Search for the cell housing the specified text and yield its [X, Y] center coordinate. 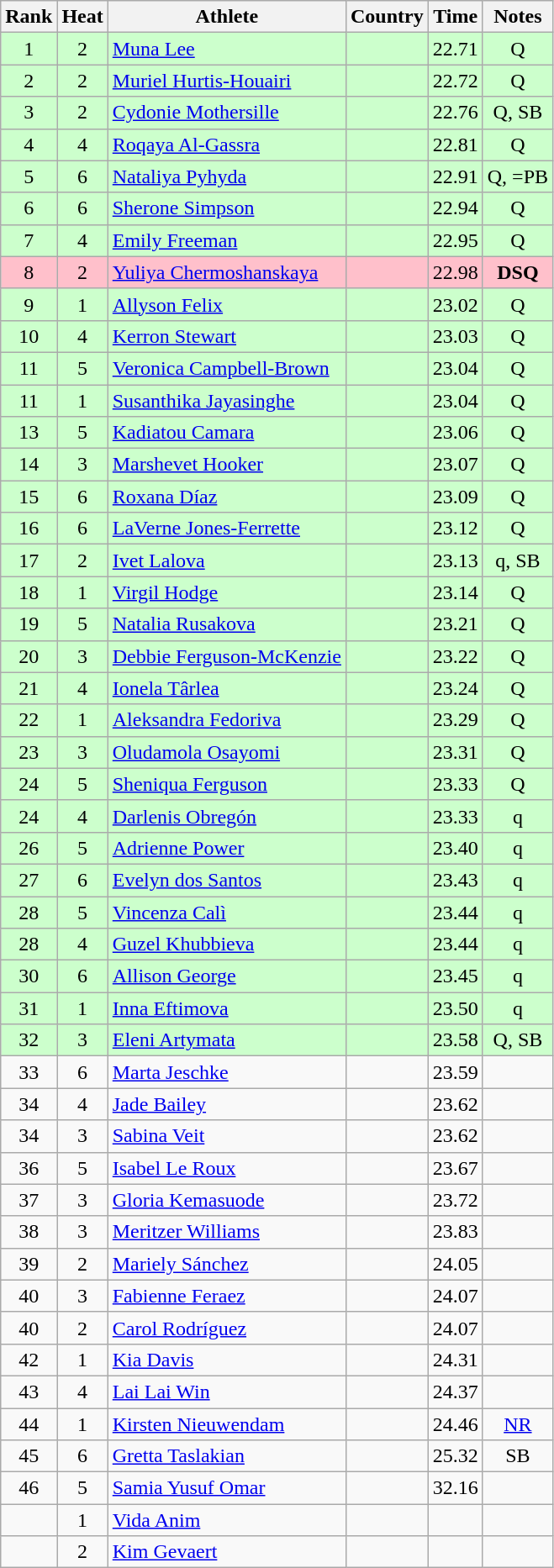
q, SB [518, 560]
23.43 [456, 880]
26 [29, 848]
23.40 [456, 848]
36 [29, 1168]
DSQ [518, 272]
Meritzer Williams [227, 1232]
22.71 [456, 49]
22.72 [456, 81]
16 [29, 529]
30 [29, 976]
22.81 [456, 145]
23.67 [456, 1168]
Allison George [227, 976]
43 [29, 1392]
23.13 [456, 560]
23 [29, 752]
Time [456, 17]
Muriel Hurtis-Houairi [227, 81]
15 [29, 497]
Adrienne Power [227, 848]
22 [29, 720]
Country [387, 17]
23.72 [456, 1200]
Allyson Felix [227, 304]
23.06 [456, 433]
23.02 [456, 304]
Sheniqua Ferguson [227, 784]
23.07 [456, 465]
Evelyn dos Santos [227, 880]
Aleksandra Fedoriva [227, 720]
Heat [82, 17]
Darlenis Obregón [227, 816]
33 [29, 1072]
Ivet Lalova [227, 560]
24.37 [456, 1392]
23.29 [456, 720]
38 [29, 1232]
Marshevet Hooker [227, 465]
Sabina Veit [227, 1136]
Gretta Taslakian [227, 1456]
Nataliya Pyhyda [227, 176]
Q, =PB [518, 176]
20 [29, 656]
24.31 [456, 1360]
Natalia Rusakova [227, 624]
Virgil Hodge [227, 592]
23.24 [456, 688]
22.98 [456, 272]
23.14 [456, 592]
23.03 [456, 336]
Roqaya Al-Gassra [227, 145]
23.58 [456, 1040]
Vincenza Calì [227, 912]
18 [29, 592]
Emily Freeman [227, 240]
10 [29, 336]
Marta Jeschke [227, 1072]
23.22 [456, 656]
Sherone Simpson [227, 208]
Kadiatou Camara [227, 433]
Yuliya Chermoshanskaya [227, 272]
Cydonie Mothersille [227, 113]
23.83 [456, 1232]
9 [29, 304]
Carol Rodríguez [227, 1328]
Kim Gevaert [227, 1552]
46 [29, 1488]
Oludamola Osayomi [227, 752]
27 [29, 880]
7 [29, 240]
32.16 [456, 1488]
24.46 [456, 1424]
Mariely Sánchez [227, 1264]
23.21 [456, 624]
22.76 [456, 113]
21 [29, 688]
23.50 [456, 1008]
Lai Lai Win [227, 1392]
Debbie Ferguson-McKenzie [227, 656]
42 [29, 1360]
Eleni Artymata [227, 1040]
Ionela Târlea [227, 688]
32 [29, 1040]
Muna Lee [227, 49]
13 [29, 433]
Notes [518, 17]
Kerron Stewart [227, 336]
45 [29, 1456]
22.94 [456, 208]
23.09 [456, 497]
25.32 [456, 1456]
39 [29, 1264]
LaVerne Jones-Ferrette [227, 529]
31 [29, 1008]
23.31 [456, 752]
23.12 [456, 529]
24.05 [456, 1264]
8 [29, 272]
Susanthika Jayasinghe [227, 401]
19 [29, 624]
Gloria Kemasuode [227, 1200]
Inna Eftimova [227, 1008]
23.59 [456, 1072]
Fabienne Feraez [227, 1296]
Veronica Campbell-Brown [227, 368]
Vida Anim [227, 1520]
22.91 [456, 176]
Kirsten Nieuwendam [227, 1424]
23.45 [456, 976]
17 [29, 560]
Kia Davis [227, 1360]
Rank [29, 17]
SB [518, 1456]
44 [29, 1424]
Guzel Khubbieva [227, 944]
Isabel Le Roux [227, 1168]
37 [29, 1200]
Roxana Díaz [227, 497]
22.95 [456, 240]
Samia Yusuf Omar [227, 1488]
Athlete [227, 17]
14 [29, 465]
NR [518, 1424]
Jade Bailey [227, 1104]
